From the cell containing the given text, extract its center point as [X, Y] coordinate. 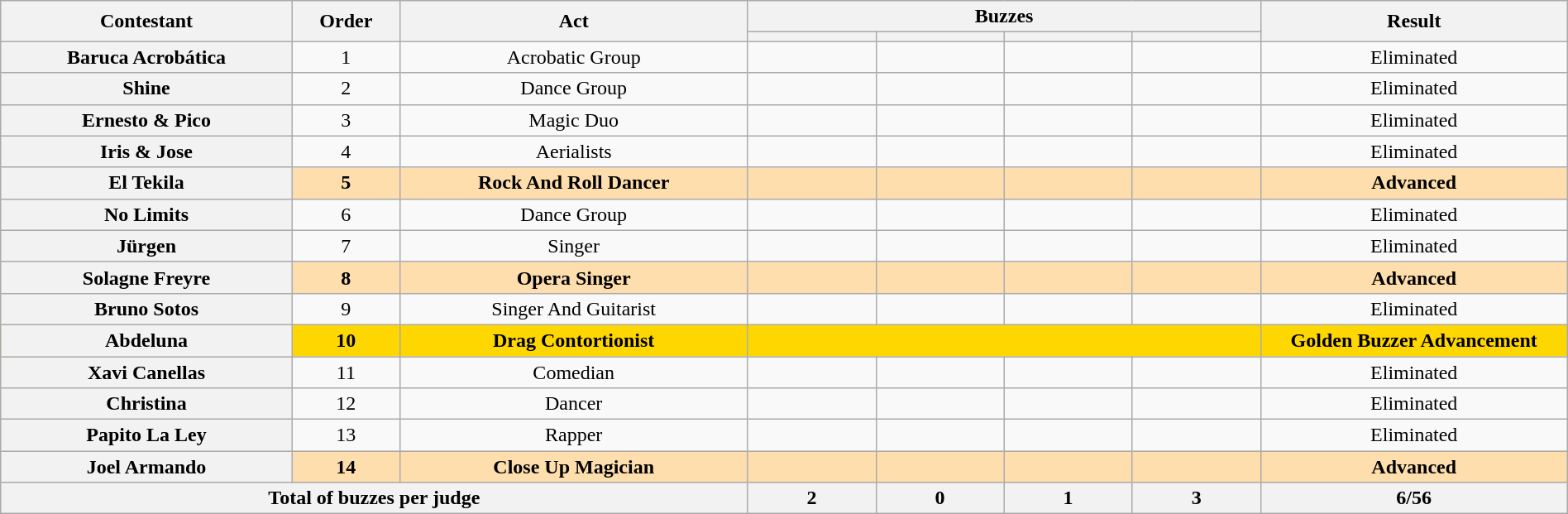
Xavi Canellas [147, 372]
El Tekila [147, 183]
Solagne Freyre [147, 277]
Rock And Roll Dancer [573, 183]
Act [573, 22]
8 [346, 277]
Opera Singer [573, 277]
Rapper [573, 435]
9 [346, 309]
Contestant [147, 22]
Bruno Sotos [147, 309]
Jürgen [147, 246]
Christina [147, 404]
No Limits [147, 214]
13 [346, 435]
Magic Duo [573, 120]
12 [346, 404]
Comedian [573, 372]
Close Up Magician [573, 467]
Acrobatic Group [573, 57]
Golden Buzzer Advancement [1414, 340]
Result [1414, 22]
6 [346, 214]
Ernesto & Pico [147, 120]
Shine [147, 89]
Order [346, 22]
0 [939, 498]
Singer [573, 246]
Total of buzzes per judge [374, 498]
6/56 [1414, 498]
Papito La Ley [147, 435]
Abdeluna [147, 340]
Iris & Jose [147, 151]
Baruca Acrobática [147, 57]
Buzzes [1004, 17]
Dancer [573, 404]
4 [346, 151]
Joel Armando [147, 467]
14 [346, 467]
Drag Contortionist [573, 340]
5 [346, 183]
10 [346, 340]
7 [346, 246]
Singer And Guitarist [573, 309]
Aerialists [573, 151]
11 [346, 372]
